Search for the cell housing the specified text and yield its (x, y) center coordinate. 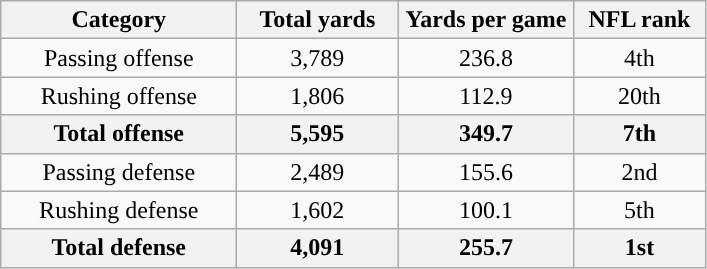
Total offense (119, 134)
3,789 (318, 58)
349.7 (486, 134)
Yards per game (486, 20)
Passing offense (119, 58)
1st (640, 248)
2,489 (318, 172)
255.7 (486, 248)
5,595 (318, 134)
236.8 (486, 58)
1,806 (318, 96)
155.6 (486, 172)
4,091 (318, 248)
Rushing offense (119, 96)
Rushing defense (119, 210)
Category (119, 20)
100.1 (486, 210)
4th (640, 58)
NFL rank (640, 20)
2nd (640, 172)
5th (640, 210)
1,602 (318, 210)
112.9 (486, 96)
Passing defense (119, 172)
Total defense (119, 248)
20th (640, 96)
Total yards (318, 20)
7th (640, 134)
